From the cell containing the given text, extract its center point as (X, Y) coordinate. 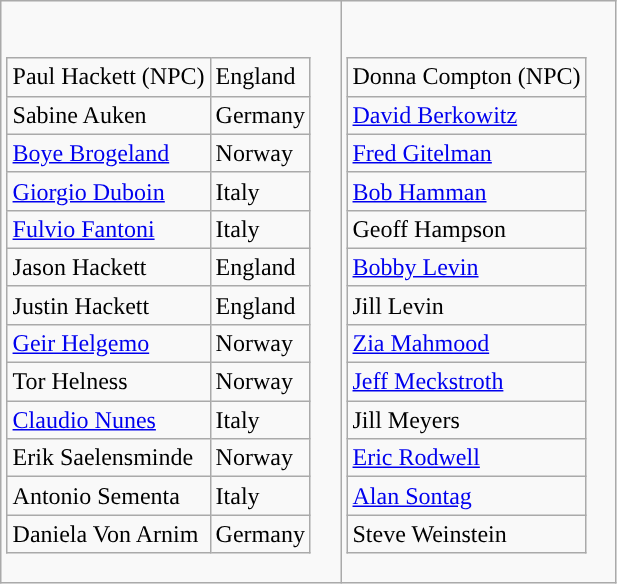
Jill Meyers (466, 420)
Donna Compton (NPC) (466, 77)
Antonio Sementa (108, 496)
Zia Mahmood (466, 343)
Fred Gitelman (466, 153)
Bob Hamman (466, 191)
Bobby Levin (466, 267)
Daniela Von Arnim (108, 534)
Justin Hackett (108, 305)
Fulvio Fantoni (108, 229)
Geoff Hampson (466, 229)
Alan Sontag (466, 496)
Jason Hackett (108, 267)
Geir Helgemo (108, 343)
Tor Helness (108, 382)
Boye Brogeland (108, 153)
Eric Rodwell (466, 458)
Jeff Meckstroth (466, 382)
Giorgio Duboin (108, 191)
Sabine Auken (108, 115)
Paul Hackett (NPC) (108, 77)
David Berkowitz (466, 115)
Steve Weinstein (466, 534)
Erik Saelensminde (108, 458)
Claudio Nunes (108, 420)
Jill Levin (466, 305)
